From the cell containing the given text, extract its center point as (x, y) coordinate. 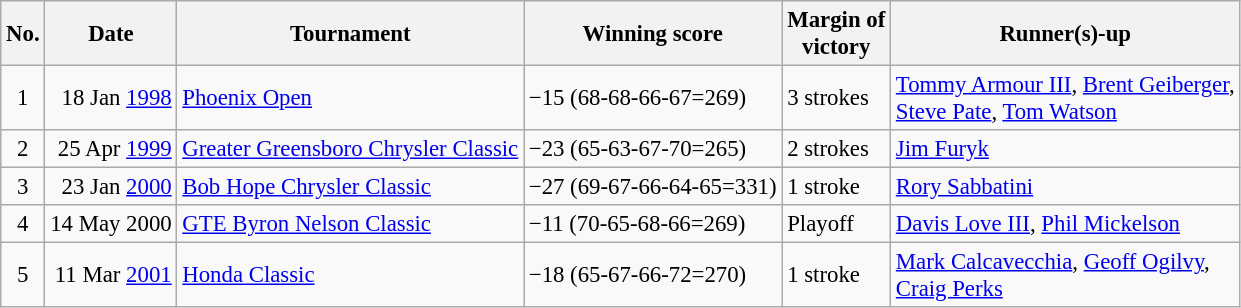
Rory Sabbatini (1066, 187)
Winning score (653, 34)
Tournament (350, 34)
Runner(s)-up (1066, 34)
−23 (65-63-67-70=265) (653, 149)
11 Mar 2001 (111, 276)
Phoenix Open (350, 98)
Mark Calcavecchia, Geoff Ogilvy, Craig Perks (1066, 276)
No. (23, 34)
1 (23, 98)
Davis Love III, Phil Mickelson (1066, 224)
Playoff (836, 224)
23 Jan 2000 (111, 187)
2 strokes (836, 149)
−18 (65-67-66-72=270) (653, 276)
2 (23, 149)
25 Apr 1999 (111, 149)
Margin ofvictory (836, 34)
14 May 2000 (111, 224)
5 (23, 276)
−27 (69-67-66-64-65=331) (653, 187)
Date (111, 34)
Tommy Armour III, Brent Geiberger, Steve Pate, Tom Watson (1066, 98)
18 Jan 1998 (111, 98)
3 (23, 187)
Greater Greensboro Chrysler Classic (350, 149)
−11 (70-65-68-66=269) (653, 224)
−15 (68-68-66-67=269) (653, 98)
3 strokes (836, 98)
Honda Classic (350, 276)
4 (23, 224)
Bob Hope Chrysler Classic (350, 187)
Jim Furyk (1066, 149)
GTE Byron Nelson Classic (350, 224)
